Capture the cell that displays the provided text and extract its [x, y] central coordinate. 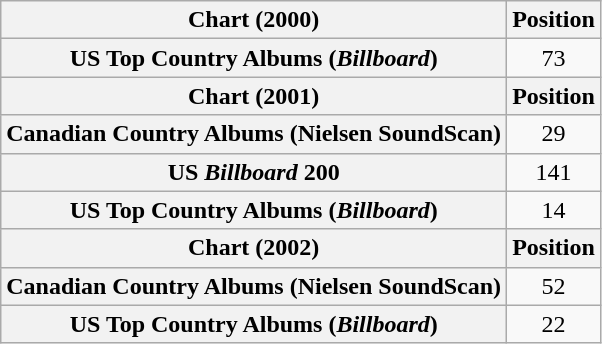
Chart (2000) [254, 20]
52 [554, 286]
29 [554, 134]
141 [554, 172]
Chart (2002) [254, 248]
US Billboard 200 [254, 172]
Chart (2001) [254, 96]
22 [554, 324]
73 [554, 58]
14 [554, 210]
